Capture the cell that displays the provided text and extract its [X, Y] central coordinate. 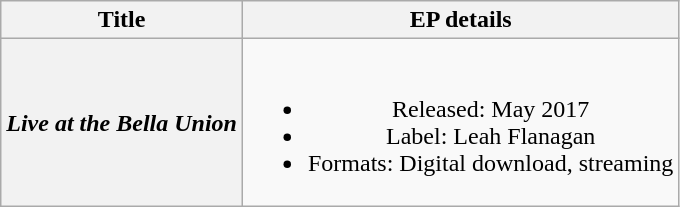
Released: May 2017Label: Leah FlanaganFormats: Digital download, streaming [460, 122]
Live at the Bella Union [122, 122]
EP details [460, 20]
Title [122, 20]
